Return (X, Y) of the center of cell containing provided text 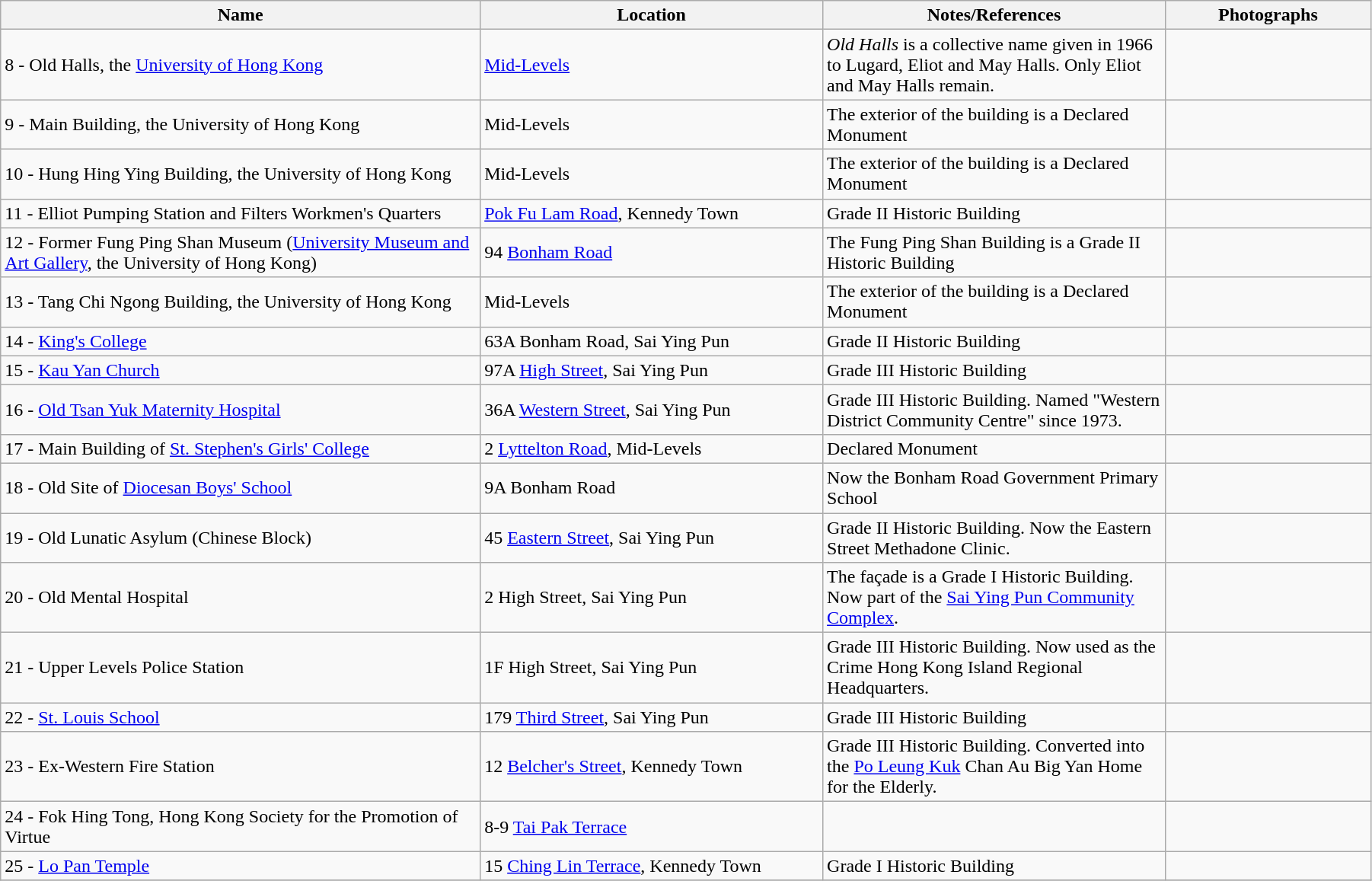
19 - Old Lunatic Asylum (Chinese Block) (241, 538)
Location (652, 15)
Name (241, 15)
Pok Fu Lam Road, Kennedy Town (652, 213)
11 - Elliot Pumping Station and Filters Workmen's Quarters (241, 213)
15 - Kau Yan Church (241, 370)
9A Bonham Road (652, 487)
8-9 Tai Pak Terrace (652, 827)
2 Lyttelton Road, Mid-Levels (652, 448)
36A Western Street, Sai Ying Pun (652, 410)
Notes/References (994, 15)
179 Third Street, Sai Ying Pun (652, 717)
15 Ching Lin Terrace, Kennedy Town (652, 866)
1F High Street, Sai Ying Pun (652, 668)
Grade III Historic Building. Now used as the Crime Hong Kong Island Regional Headquarters. (994, 668)
9 - Main Building, the University of Hong Kong (241, 125)
Grade II Historic Building. Now the Eastern Street Methadone Clinic. (994, 538)
12 - Former Fung Ping Shan Museum (University Museum and Art Gallery, the University of Hong Kong) (241, 253)
Now the Bonham Road Government Primary School (994, 487)
The façade is a Grade I Historic Building. Now part of the Sai Ying Pun Community Complex. (994, 598)
14 - King's College (241, 341)
94 Bonham Road (652, 253)
25 - Lo Pan Temple (241, 866)
2 High Street, Sai Ying Pun (652, 598)
Grade I Historic Building (994, 866)
22 - St. Louis School (241, 717)
The Fung Ping Shan Building is a Grade II Historic Building (994, 253)
18 - Old Site of Diocesan Boys' School (241, 487)
23 - Ex-Western Fire Station (241, 767)
97A High Street, Sai Ying Pun (652, 370)
16 - Old Tsan Yuk Maternity Hospital (241, 410)
63A Bonham Road, Sai Ying Pun (652, 341)
21 - Upper Levels Police Station (241, 668)
8 - Old Halls, the University of Hong Kong (241, 65)
12 Belcher's Street, Kennedy Town (652, 767)
Photographs (1268, 15)
10 - Hung Hing Ying Building, the University of Hong Kong (241, 174)
45 Eastern Street, Sai Ying Pun (652, 538)
Grade III Historic Building. Named "Western District Community Centre" since 1973. (994, 410)
20 - Old Mental Hospital (241, 598)
17 - Main Building of St. Stephen's Girls' College (241, 448)
24 - Fok Hing Tong, Hong Kong Society for the Promotion of Virtue (241, 827)
13 - Tang Chi Ngong Building, the University of Hong Kong (241, 302)
Grade III Historic Building. Converted into the Po Leung Kuk Chan Au Big Yan Home for the Elderly. (994, 767)
Old Halls is a collective name given in 1966 to Lugard, Eliot and May Halls. Only Eliot and May Halls remain. (994, 65)
Declared Monument (994, 448)
